Extract the (X, Y) coordinate from the center of the cell holding the provided text.  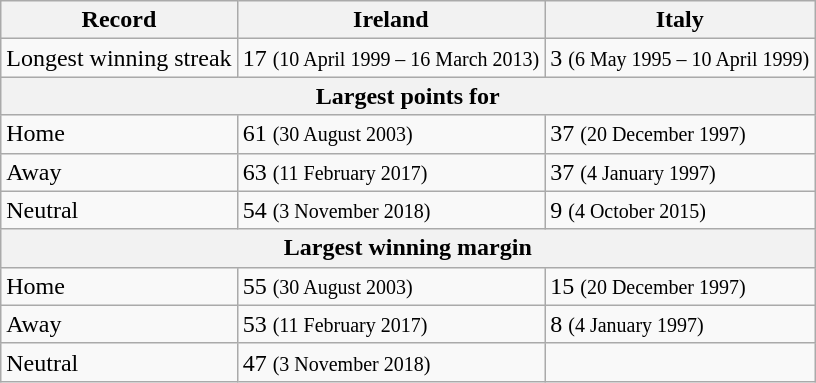
9 (4 October 2015) (680, 210)
54 (3 November 2018) (391, 210)
Record (119, 20)
47 (3 November 2018) (391, 362)
55 (30 August 2003) (391, 286)
37 (4 January 1997) (680, 172)
Ireland (391, 20)
Largest winning margin (408, 248)
53 (11 February 2017) (391, 324)
8 (4 January 1997) (680, 324)
63 (11 February 2017) (391, 172)
Longest winning streak (119, 58)
17 (10 April 1999 – 16 March 2013) (391, 58)
Italy (680, 20)
3 (6 May 1995 – 10 April 1999) (680, 58)
Largest points for (408, 96)
37 (20 December 1997) (680, 134)
15 (20 December 1997) (680, 286)
61 (30 August 2003) (391, 134)
